Pinpoint the cell where the given text exists, returning its [x, y] midpoint coordinate. 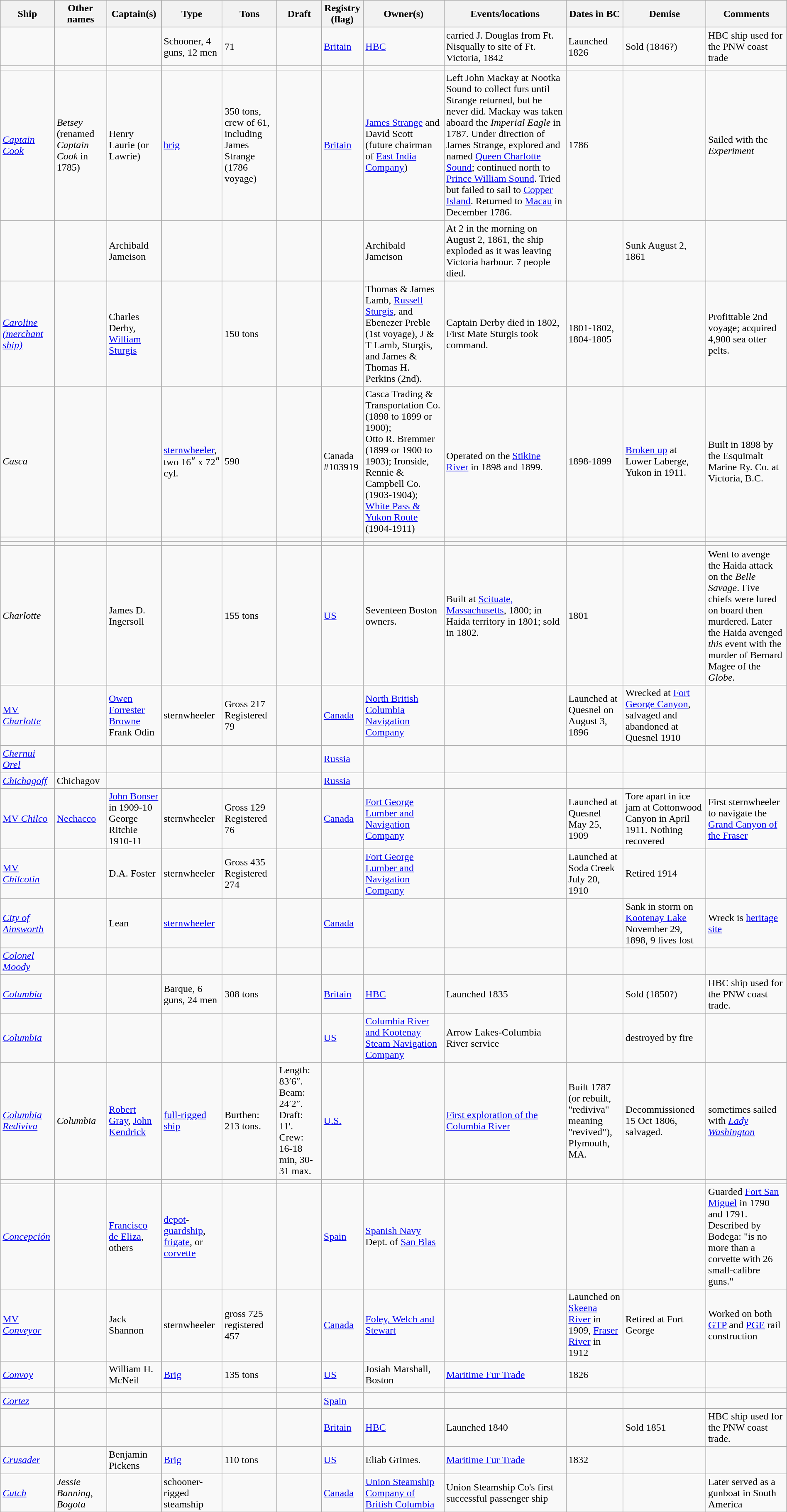
North British Columbia Navigation Company [403, 715]
HBC ship used for the PNW coast trade [746, 46]
Jessie Banning, Bogota [81, 1492]
Arrow Lakes-Columbia River service [505, 1038]
Schooner, 4 guns, 12 men [192, 46]
schooner-rigged steamship [192, 1492]
Ship [27, 14]
Registry (flag) [342, 14]
Convoy [27, 1375]
Union Steamship Company of British Columbia [403, 1492]
gross 725 registered 457 [249, 1325]
Sold (1850?) [664, 994]
350 tons, crew of 61, including James Strange (1786 voyage) [249, 145]
110 tons [249, 1460]
Benjamin Pickens [134, 1460]
At 2 in the morning on August 2, 1861, the ship exploded as it was leaving Victoria harbour. 7 people died. [505, 251]
Sold 1851 [664, 1427]
Profittable 2nd voyage; acquired 4,900 sea otter pelts. [746, 334]
Josiah Marshall, Boston [403, 1375]
Owner(s) [403, 14]
Captain(s) [134, 14]
Jack Shannon [134, 1325]
Concepción [27, 1236]
Cutch [27, 1492]
1898-1899 [594, 462]
depot-guardship, frigate, or corvette [192, 1236]
Crusader [27, 1460]
135 tons [249, 1375]
Broken up at Lower Laberge, Yukon in 1911. [664, 462]
Decommissioned 15 Oct 1806, salvaged. [664, 1121]
Betsey (renamed Captain Cook in 1785) [81, 145]
Launched 1840 [505, 1427]
Casca [27, 462]
308 tons [249, 994]
Chichagov [81, 781]
Nechacco [81, 819]
Events/locations [505, 14]
Captain Derby died in 1802, First Mate Sturgis took command. [505, 334]
Foley, Welch and Stewart [403, 1325]
Cortez [27, 1400]
Burthen: 213 tons. [249, 1121]
U.S. [342, 1121]
1801-1802, 1804-1805 [594, 334]
John Bonser in 1909-10 George Ritchie 1910-11 [134, 819]
Columbia Rediviva [27, 1121]
William H. McNeil [134, 1375]
Launched 1826 [594, 46]
Built at Scituate, Massachusetts, 1800; in Haida territory in 1801; sold in 1802. [505, 615]
Length: 83′6″. Beam: 24′2″. Draft: 11'. Crew: 16-18 min, 30-31 max. [299, 1121]
First sternwheeler to navigate the Grand Canyon of the Fraser [746, 819]
Owen Forrester Browne Frank Odin [134, 715]
Eliab Grimes. [403, 1460]
Tons [249, 14]
MV Charlotte [27, 715]
sternwheeler, two 16ʺ x 72ʺ cyl. [192, 462]
Canada #103919 [342, 462]
Worked on both GTP and PGE rail construction [746, 1325]
Launched at Quesnel May 25, 1909 [594, 819]
First exploration of the Columbia River [505, 1121]
sometimes sailed with Lady Washington [746, 1121]
Comments [746, 14]
Union Steamship Co's first successful passenger ship [505, 1492]
Retired at Fort George [664, 1325]
71 [249, 46]
590 [249, 462]
Type [192, 14]
Wreck is heritage site [746, 923]
James Strange and David Scott (future chairman of East India Company) [403, 145]
Sank in storm on Kootenay Lake November 29, 1898, 9 lives lost [664, 923]
Guarded Fort San Miguel in 1790 and 1791. Described by Bodega: "is no more than a corvette with 26 small-calibre guns." [746, 1236]
Other names [81, 14]
Wrecked at Fort George Canyon, salvaged and abandoned at Quesnel 1910 [664, 715]
Retired 1914 [664, 874]
Captain Cook [27, 145]
Dates in BC [594, 14]
Launched at Quesnel on August 3, 1896 [594, 715]
brig [192, 145]
Demise [664, 14]
Launched at Soda Creek July 20, 1910 [594, 874]
Charles Derby, William Sturgis [134, 334]
1786 [594, 145]
Gross 435 Registered 274 [249, 874]
Built 1787 (or rebuilt, "rediviva" meaning "revived"), Plymouth, MA. [594, 1121]
Launched on Skeena River in 1909, Fraser River in 1912 [594, 1325]
James D. Ingersoll [134, 615]
Draft [299, 14]
Sunk August 2, 1861 [664, 251]
1801 [594, 615]
full-rigged ship [192, 1121]
1826 [594, 1375]
Caroline (merchant ship) [27, 334]
Columbia River and Kootenay Steam Navigation Company [403, 1038]
D.A. Foster [134, 874]
Gross 217 Registered 79 [249, 715]
MV Chilcotin [27, 874]
Colonel Moody [27, 961]
Lean [134, 923]
MV Conveyor [27, 1325]
Francisco de Eliza, others [134, 1236]
Thomas & James Lamb, Russell Sturgis, and Ebenezer Preble (1st voyage), J & T Lamb, Sturgis, and James & Thomas H. Perkins (2nd). [403, 334]
150 tons [249, 334]
Sold (1846?) [664, 46]
Henry Laurie (or Lawrie) [134, 145]
Launched 1835 [505, 994]
1832 [594, 1460]
Barque, 6 guns, 24 men [192, 994]
Robert Gray, John Kendrick [134, 1121]
Chichagoff [27, 781]
Later served as a gunboat in South America [746, 1492]
Sailed with the Experiment [746, 145]
Operated on the Stikine River in 1898 and 1899. [505, 462]
MV Chilco [27, 819]
155 tons [249, 615]
destroyed by fire [664, 1038]
Built in 1898 by the Esquimalt Marine Ry. Co. at Victoria, B.C. [746, 462]
Charlotte [27, 615]
Gross 129 Registered 76 [249, 819]
City of Ainsworth [27, 923]
Tore apart in ice jam at Cottonwood Canyon in April 1911. Nothing recovered [664, 819]
Spanish Navy Dept. of San Blas [403, 1236]
carried J. Douglas from Ft. Nisqually to site of Ft. Victoria, 1842 [505, 46]
Chernui Orel [27, 759]
Seventeen Boston owners. [403, 615]
